Output the [X, Y] coordinate of the center of the cell containing the given text.  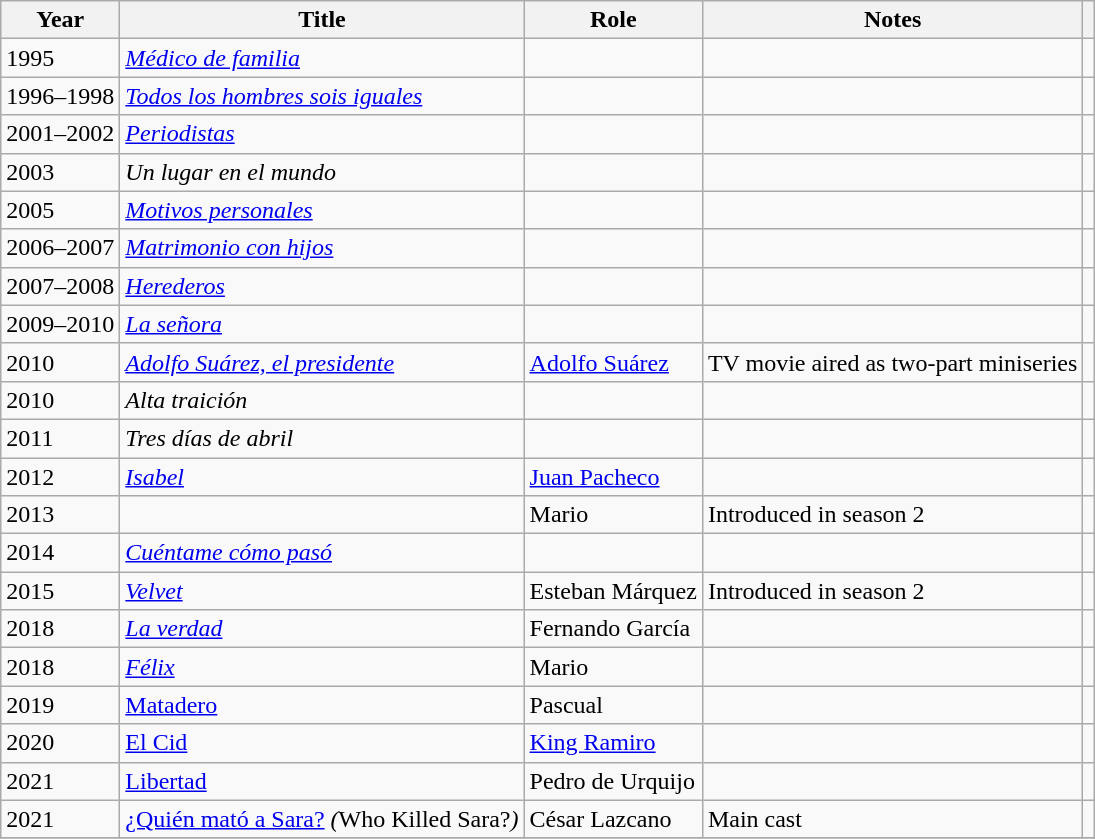
1995 [60, 58]
César Lazcano [613, 819]
2014 [60, 553]
2019 [60, 705]
Isabel [322, 477]
Main cast [892, 819]
2015 [60, 591]
Médico de familia [322, 58]
2003 [60, 172]
Esteban Márquez [613, 591]
Motivos personales [322, 210]
2006–2007 [60, 248]
Félix [322, 667]
King Ramiro [613, 743]
Pascual [613, 705]
Periodistas [322, 134]
2011 [60, 438]
2009–2010 [60, 324]
Notes [892, 20]
2020 [60, 743]
Matadero [322, 705]
Title [322, 20]
La verdad [322, 629]
TV movie aired as two-part miniseries [892, 362]
Matrimonio con hijos [322, 248]
¿Quién mató a Sara? (Who Killed Sara?) [322, 819]
Cuéntame cómo pasó [322, 553]
Herederos [322, 286]
Juan Pacheco [613, 477]
Role [613, 20]
Un lugar en el mundo [322, 172]
Adolfo Suárez, el presidente [322, 362]
El Cid [322, 743]
2013 [60, 515]
Alta traición [322, 400]
2005 [60, 210]
Velvet [322, 591]
Todos los hombres sois iguales [322, 96]
Fernando García [613, 629]
Adolfo Suárez [613, 362]
Year [60, 20]
Pedro de Urquijo [613, 781]
La señora [322, 324]
2001–2002 [60, 134]
1996–1998 [60, 96]
2012 [60, 477]
2007–2008 [60, 286]
Tres días de abril [322, 438]
Libertad [322, 781]
